Return the [x, y] coordinate for the center point of the cell that contains the specified text.  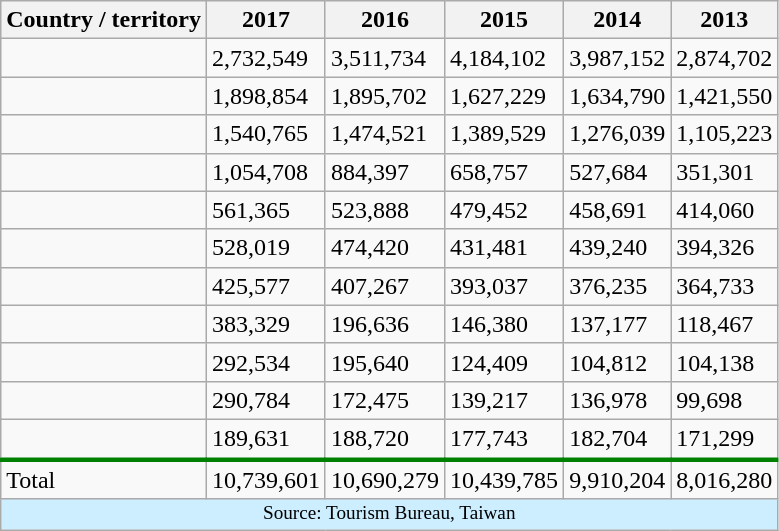
1,898,854 [266, 96]
1,389,529 [504, 134]
9,910,204 [618, 479]
10,690,279 [384, 479]
124,409 [504, 362]
10,739,601 [266, 479]
137,177 [618, 324]
2,874,702 [724, 58]
195,640 [384, 362]
172,475 [384, 400]
425,577 [266, 286]
3,511,734 [384, 58]
474,420 [384, 248]
1,474,521 [384, 134]
561,365 [266, 210]
393,037 [504, 286]
188,720 [384, 439]
394,326 [724, 248]
364,733 [724, 286]
292,534 [266, 362]
139,217 [504, 400]
2,732,549 [266, 58]
528,019 [266, 248]
189,631 [266, 439]
171,299 [724, 439]
1,627,229 [504, 96]
479,452 [504, 210]
407,267 [384, 286]
104,138 [724, 362]
104,812 [618, 362]
431,481 [504, 248]
99,698 [724, 400]
1,054,708 [266, 172]
439,240 [618, 248]
118,467 [724, 324]
458,691 [618, 210]
2016 [384, 20]
196,636 [384, 324]
290,784 [266, 400]
1,895,702 [384, 96]
527,684 [618, 172]
146,380 [504, 324]
1,421,550 [724, 96]
414,060 [724, 210]
376,235 [618, 286]
383,329 [266, 324]
136,978 [618, 400]
1,540,765 [266, 134]
182,704 [618, 439]
2017 [266, 20]
Source: Tourism Bureau, Taiwan [390, 515]
2015 [504, 20]
1,634,790 [618, 96]
8,016,280 [724, 479]
658,757 [504, 172]
351,301 [724, 172]
1,105,223 [724, 134]
2014 [618, 20]
3,987,152 [618, 58]
177,743 [504, 439]
884,397 [384, 172]
523,888 [384, 210]
4,184,102 [504, 58]
10,439,785 [504, 479]
1,276,039 [618, 134]
Total [104, 479]
Country / territory [104, 20]
2013 [724, 20]
